Scan for the cell matching the given text and deliver its [x, y] coordinate at center. 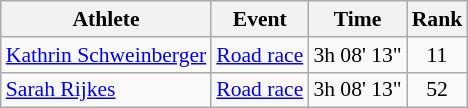
52 [438, 90]
Event [260, 19]
11 [438, 55]
Kathrin Schweinberger [106, 55]
Time [357, 19]
Sarah Rijkes [106, 90]
Athlete [106, 19]
Rank [438, 19]
